Determine the (X, Y) coordinate at the center of the cell enclosing the given text.  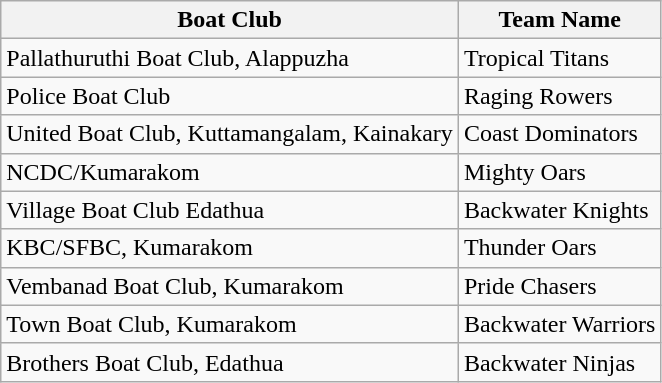
Coast Dominators (560, 134)
Raging Rowers (560, 96)
Thunder Oars (560, 248)
Team Name (560, 20)
NCDC/Kumarakom (230, 172)
Village Boat Club Edathua (230, 210)
Boat Club (230, 20)
Town Boat Club, Kumarakom (230, 324)
Tropical Titans (560, 58)
Backwater Knights (560, 210)
Brothers Boat Club, Edathua (230, 362)
Pride Chasers (560, 286)
Vembanad Boat Club, Kumarakom (230, 286)
United Boat Club, Kuttamangalam, Kainakary (230, 134)
Pallathuruthi Boat Club, Alappuzha (230, 58)
Police Boat Club (230, 96)
Backwater Warriors (560, 324)
KBC/SFBC, Kumarakom (230, 248)
Mighty Oars (560, 172)
Backwater Ninjas (560, 362)
